Extract the (X, Y) coordinate from the center of the cell holding the provided text.  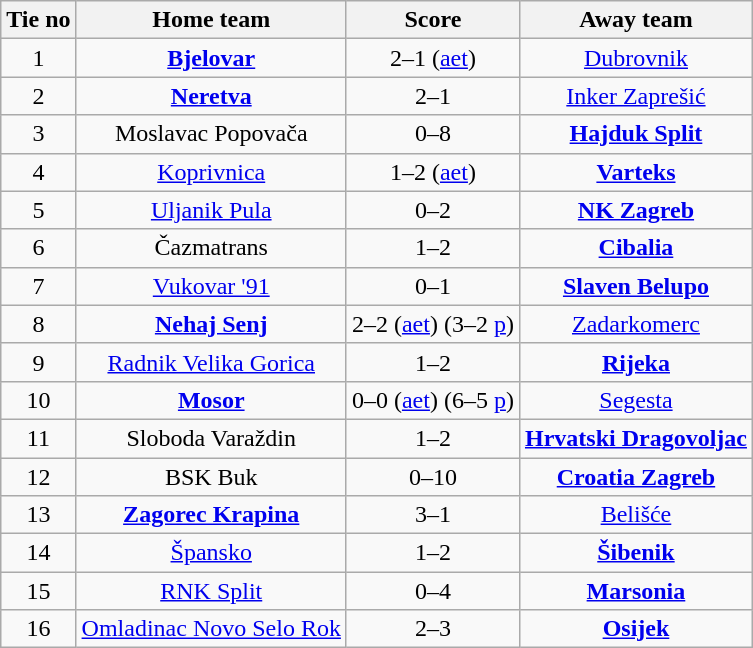
Čazmatrans (211, 248)
Špansko (211, 553)
10 (38, 400)
12 (38, 477)
Koprivnica (211, 172)
Uljanik Pula (211, 210)
0–10 (432, 477)
0–0 (aet) (6–5 p) (432, 400)
0–4 (432, 591)
Sloboda Varaždin (211, 438)
7 (38, 286)
2–3 (432, 629)
Radnik Velika Gorica (211, 362)
Nehaj Senj (211, 324)
5 (38, 210)
Zagorec Krapina (211, 515)
3 (38, 134)
Marsonia (636, 591)
Away team (636, 20)
Zadarkomerc (636, 324)
Bjelovar (211, 58)
15 (38, 591)
Belišće (636, 515)
Dubrovnik (636, 58)
2–1 (432, 96)
Mosor (211, 400)
Score (432, 20)
Segesta (636, 400)
Omladinac Novo Selo Rok (211, 629)
Neretva (211, 96)
Cibalia (636, 248)
2 (38, 96)
1 (38, 58)
0–2 (432, 210)
2–1 (aet) (432, 58)
Moslavac Popovača (211, 134)
Šibenik (636, 553)
Tie no (38, 20)
0–8 (432, 134)
9 (38, 362)
16 (38, 629)
Croatia Zagreb (636, 477)
Vukovar '91 (211, 286)
Hrvatski Dragovoljac (636, 438)
Inker Zaprešić (636, 96)
3–1 (432, 515)
BSK Buk (211, 477)
Slaven Belupo (636, 286)
Varteks (636, 172)
1–2 (aet) (432, 172)
6 (38, 248)
4 (38, 172)
NK Zagreb (636, 210)
11 (38, 438)
0–1 (432, 286)
2–2 (aet) (3–2 p) (432, 324)
13 (38, 515)
8 (38, 324)
Rijeka (636, 362)
Home team (211, 20)
RNK Split (211, 591)
14 (38, 553)
Osijek (636, 629)
Hajduk Split (636, 134)
